Return (X, Y) of the center of cell containing provided text 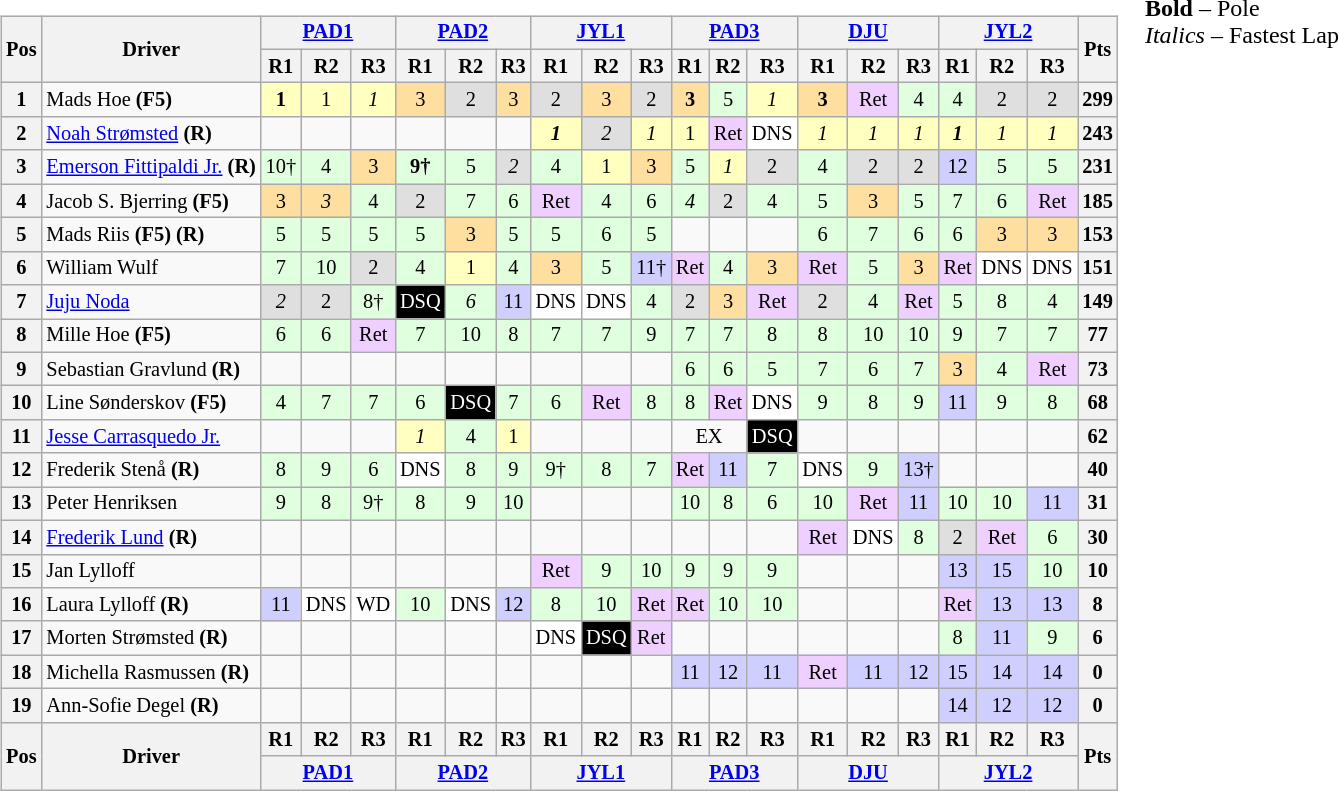
77 (1098, 336)
Sebastian Gravlund (R) (150, 369)
EX (709, 437)
18 (21, 672)
68 (1098, 403)
73 (1098, 369)
WD (373, 605)
Jan Lylloff (150, 571)
Emerson Fittipaldi Jr. (R) (150, 167)
17 (21, 638)
8† (373, 302)
19 (21, 706)
William Wulf (150, 268)
299 (1098, 100)
Mads Hoe (F5) (150, 100)
243 (1098, 134)
16 (21, 605)
10† (281, 167)
Frederik Stenå (R) (150, 470)
Frederik Lund (R) (150, 537)
185 (1098, 201)
62 (1098, 437)
11† (652, 268)
Mille Hoe (F5) (150, 336)
Jacob S. Bjerring (F5) (150, 201)
153 (1098, 235)
40 (1098, 470)
Michella Rasmussen (R) (150, 672)
13† (918, 470)
Mads Riis (F5) (R) (150, 235)
30 (1098, 537)
Line Sønderskov (F5) (150, 403)
Ann-Sofie Degel (R) (150, 706)
Juju Noda (150, 302)
Laura Lylloff (R) (150, 605)
Morten Strømsted (R) (150, 638)
Peter Henriksen (150, 504)
151 (1098, 268)
31 (1098, 504)
Jesse Carrasquedo Jr. (150, 437)
231 (1098, 167)
149 (1098, 302)
Noah Strømsted (R) (150, 134)
